Pinpoint the cell where the given text exists, returning its (X, Y) midpoint coordinate. 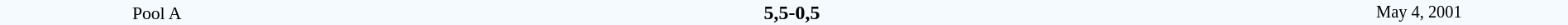
May 4, 2001 (1419, 12)
5,5-0,5 (791, 12)
Pool A (157, 12)
